Detect which cell encompasses the target text, then output its [X, Y] center coordinate. 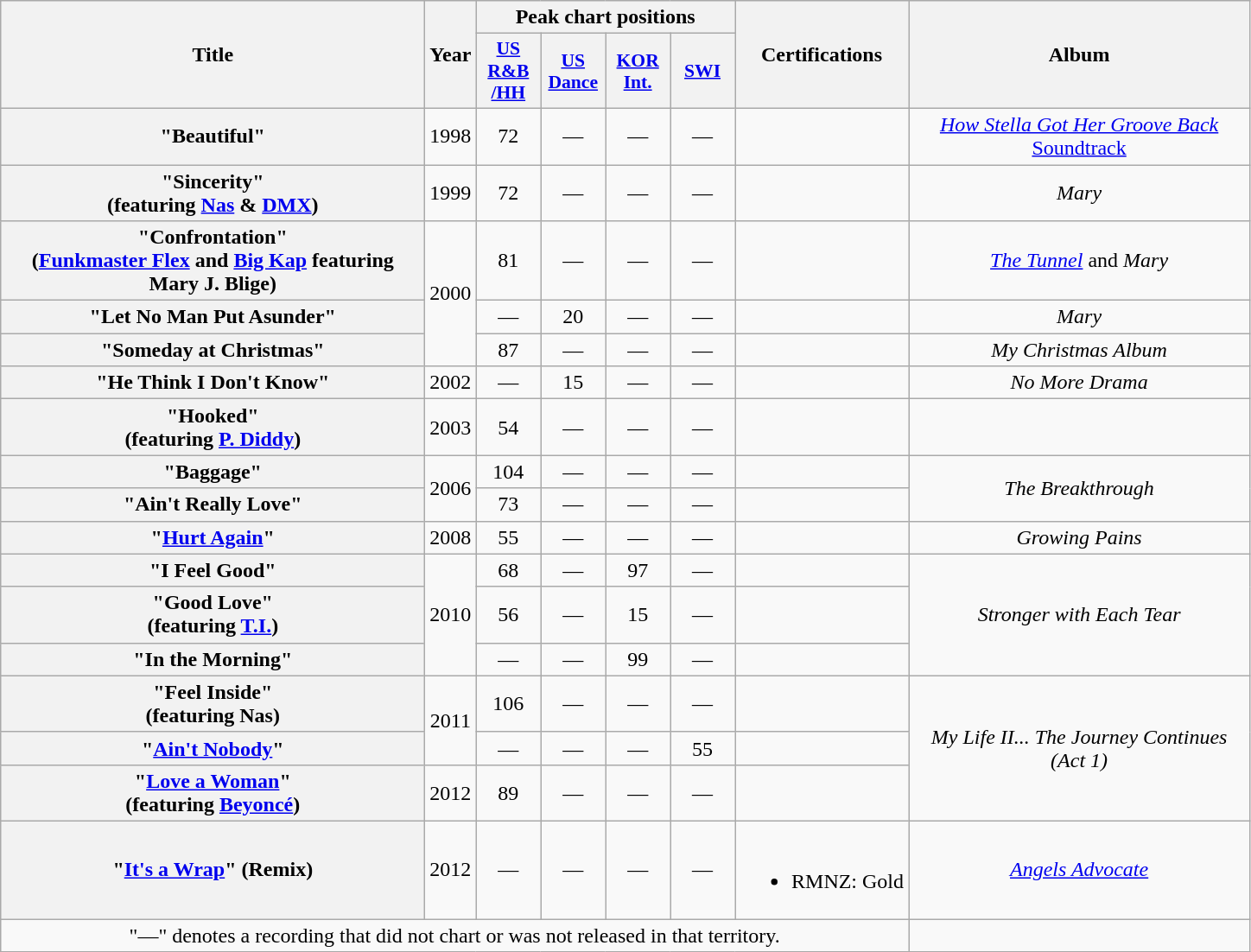
2008 [451, 537]
"He Think I Don't Know" [213, 383]
Album [1080, 55]
USR&B/HH [508, 71]
USDance [574, 71]
"Hooked"(featuring P. Diddy) [213, 427]
No More Drama [1080, 383]
73 [508, 505]
How Stella Got Her Groove Back Soundtrack [1080, 136]
20 [574, 317]
Growing Pains [1080, 537]
89 [508, 793]
54 [508, 427]
99 [638, 659]
81 [508, 261]
"Someday at Christmas" [213, 350]
56 [508, 615]
"In the Morning" [213, 659]
2000 [451, 294]
Title [213, 55]
104 [508, 472]
"Love a Woman" (featuring Beyoncé) [213, 793]
87 [508, 350]
The Tunnel and Mary [1080, 261]
My Life II... The Journey Continues (Act 1) [1080, 748]
1998 [451, 136]
2010 [451, 615]
"I Feel Good" [213, 570]
2002 [451, 383]
Year [451, 55]
Angels Advocate [1080, 869]
"—" denotes a recording that did not chart or was not released in that territory. [454, 936]
2006 [451, 488]
"Sincerity" (featuring Nas & DMX) [213, 192]
KOR Int. [638, 71]
1999 [451, 192]
"Ain't Really Love" [213, 505]
RMNZ: Gold [821, 869]
My Christmas Album [1080, 350]
"Ain't Nobody" [213, 748]
Certifications [821, 55]
"Confrontation" (Funkmaster Flex and Big Kap featuring Mary J. Blige) [213, 261]
Peak chart positions [606, 17]
2003 [451, 427]
68 [508, 570]
"Feel Inside" (featuring Nas) [213, 703]
2011 [451, 720]
Stronger with Each Tear [1080, 615]
"Beautiful" [213, 136]
106 [508, 703]
The Breakthrough [1080, 488]
"Good Love" (featuring T.I.) [213, 615]
"Baggage" [213, 472]
"Hurt Again" [213, 537]
"Let No Man Put Asunder" [213, 317]
"It's a Wrap" (Remix) [213, 869]
97 [638, 570]
SWI [703, 71]
